From the cell containing the given text, extract its center point as [x, y] coordinate. 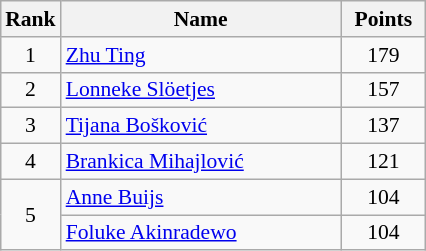
4 [30, 161]
Tijana Bošković [201, 126]
137 [384, 126]
Foluke Akinradewo [201, 232]
Brankica Mihajlović [201, 161]
Lonneke Slöetjes [201, 90]
Zhu Ting [201, 54]
1 [30, 54]
2 [30, 90]
179 [384, 54]
121 [384, 161]
3 [30, 126]
Points [384, 19]
5 [30, 214]
Anne Buijs [201, 197]
157 [384, 90]
Rank [30, 19]
Name [201, 19]
